Return the (x, y) coordinate for the center point of the cell that contains the specified text.  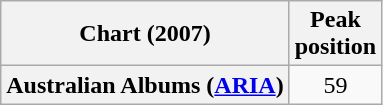
59 (335, 85)
Chart (2007) (145, 34)
Peakposition (335, 34)
Australian Albums (ARIA) (145, 85)
